Capture the cell that displays the provided text and extract its (x, y) central coordinate. 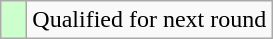
Qualified for next round (150, 20)
